Return the [X, Y] coordinate for the center point of the cell that contains the specified text.  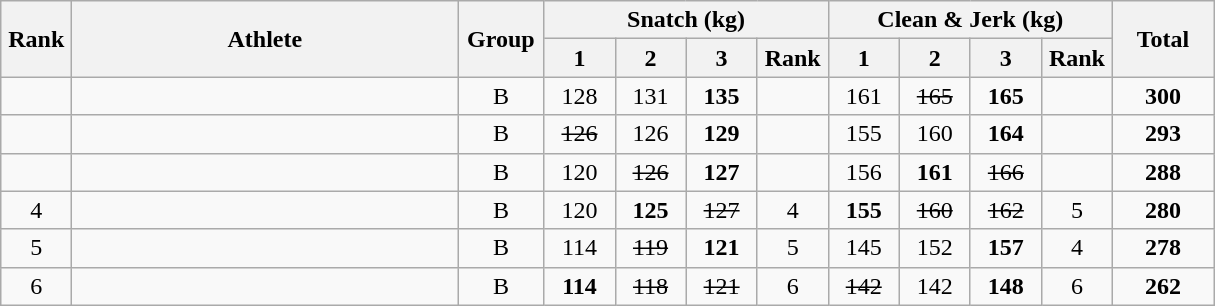
125 [650, 210]
118 [650, 286]
262 [1162, 286]
288 [1162, 172]
Snatch (kg) [686, 20]
162 [1006, 210]
293 [1162, 134]
166 [1006, 172]
280 [1162, 210]
278 [1162, 248]
129 [722, 134]
300 [1162, 96]
148 [1006, 286]
145 [864, 248]
Clean & Jerk (kg) [970, 20]
Total [1162, 39]
131 [650, 96]
135 [722, 96]
156 [864, 172]
119 [650, 248]
152 [934, 248]
Group [501, 39]
128 [580, 96]
Athlete [265, 39]
164 [1006, 134]
157 [1006, 248]
